Return the (X, Y) coordinate for the center point of the cell that contains the specified text.  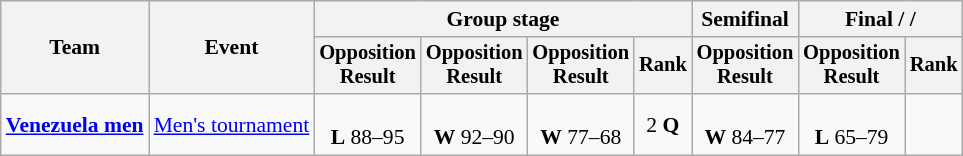
2 Q (663, 124)
Semifinal (746, 19)
Men's tournament (232, 124)
W 77–68 (580, 124)
W 84–77 (746, 124)
Event (232, 48)
Final / / (880, 19)
Venezuela men (75, 124)
L 88–95 (368, 124)
W 92–90 (474, 124)
L 65–79 (852, 124)
Team (75, 48)
Group stage (502, 19)
